Find where the given text appears and provide that cell's center as (X, Y) coordinate. 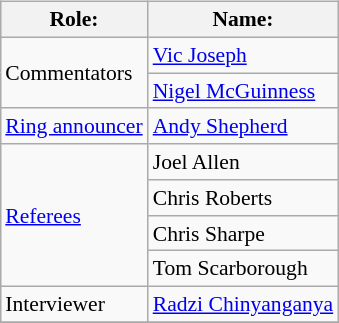
Chris Roberts (244, 198)
Vic Joseph (244, 55)
Tom Scarborough (244, 269)
Nigel McGuinness (244, 91)
Commentators (74, 72)
Chris Sharpe (244, 233)
Role: (74, 20)
Referees (74, 215)
Interviewer (74, 305)
Andy Shepherd (244, 126)
Name: (244, 20)
Ring announcer (74, 126)
Joel Allen (244, 162)
Radzi Chinyanganya (244, 305)
